For the text-containing cell, return its midpoint in (x, y) coordinate format. 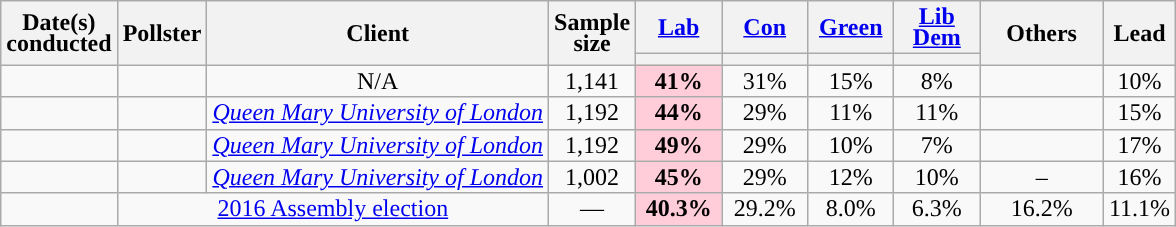
29.2% (765, 209)
Lab (679, 28)
11.1% (1139, 209)
12% (851, 177)
Lead (1139, 33)
16.2% (1042, 209)
– (1042, 177)
7% (937, 145)
2016 Assembly election (332, 209)
N/A (378, 81)
Others (1042, 33)
44% (679, 113)
8% (937, 81)
Pollster (162, 33)
31% (765, 81)
Samplesize (592, 33)
Client (378, 33)
45% (679, 177)
8.0% (851, 209)
— (592, 209)
16% (1139, 177)
Con (765, 28)
Lib Dem (937, 28)
41% (679, 81)
Date(s)conducted (59, 33)
1,002 (592, 177)
6.3% (937, 209)
Green (851, 28)
49% (679, 145)
17% (1139, 145)
40.3% (679, 209)
1,141 (592, 81)
